Output the [x, y] coordinate of the center of the cell containing the given text.  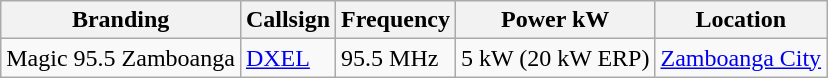
Callsign [288, 20]
Zamboanga City [741, 58]
5 kW (20 kW ERP) [555, 58]
Location [741, 20]
Magic 95.5 Zamboanga [121, 58]
Power kW [555, 20]
Branding [121, 20]
Frequency [396, 20]
95.5 MHz [396, 58]
DXEL [288, 58]
